Detect which cell encompasses the target text, then output its (x, y) center coordinate. 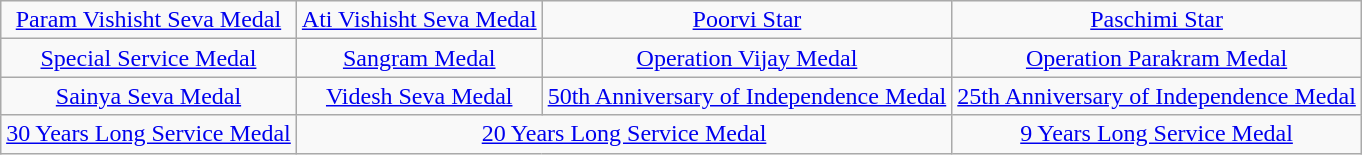
Sainya Seva Medal (149, 96)
Operation Parakram Medal (1157, 58)
Param Vishisht Seva Medal (149, 20)
Videsh Seva Medal (419, 96)
Operation Vijay Medal (747, 58)
Special Service Medal (149, 58)
Poorvi Star (747, 20)
Ati Vishisht Seva Medal (419, 20)
50th Anniversary of Independence Medal (747, 96)
25th Anniversary of Independence Medal (1157, 96)
30 Years Long Service Medal (149, 134)
20 Years Long Service Medal (624, 134)
Paschimi Star (1157, 20)
9 Years Long Service Medal (1157, 134)
Sangram Medal (419, 58)
